Return the (x, y) coordinate for the center point of the cell that contains the specified text.  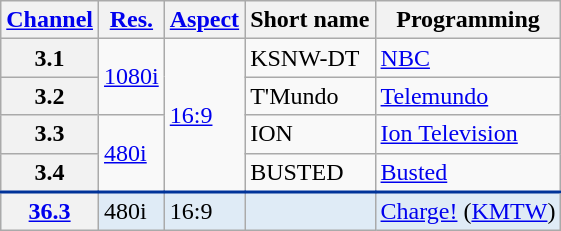
36.3 (50, 212)
BUSTED (310, 172)
Charge! (KMTW) (468, 212)
KSNW-DT (310, 58)
Channel (50, 20)
T'Mundo (310, 96)
ION (310, 134)
NBC (468, 58)
Busted (468, 172)
Programming (468, 20)
Telemundo (468, 96)
1080i (132, 77)
3.2 (50, 96)
3.3 (50, 134)
3.1 (50, 58)
Short name (310, 20)
Aspect (204, 20)
3.4 (50, 172)
Res. (132, 20)
Ion Television (468, 134)
